Determine the [x, y] coordinate at the center of the cell enclosing the given text.  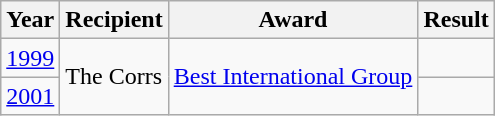
2001 [30, 96]
Award [293, 20]
Best International Group [293, 77]
Year [30, 20]
Recipient [114, 20]
The Corrs [114, 77]
1999 [30, 58]
Result [456, 20]
